From the cell containing the given text, extract its center point as (x, y) coordinate. 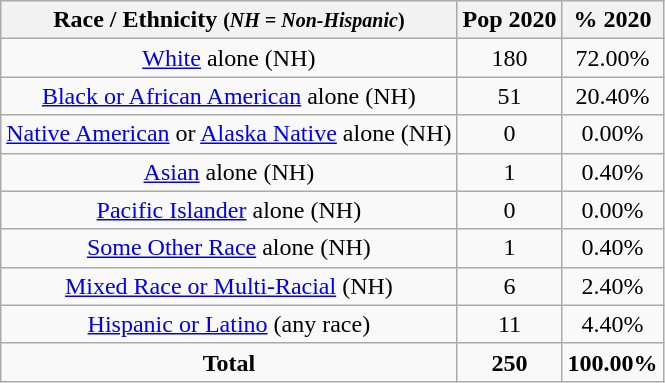
Asian alone (NH) (229, 172)
Some Other Race alone (NH) (229, 248)
Pacific Islander alone (NH) (229, 210)
White alone (NH) (229, 58)
20.40% (612, 96)
250 (510, 362)
6 (510, 286)
Race / Ethnicity (NH = Non-Hispanic) (229, 20)
11 (510, 324)
% 2020 (612, 20)
Mixed Race or Multi-Racial (NH) (229, 286)
Native American or Alaska Native alone (NH) (229, 134)
180 (510, 58)
72.00% (612, 58)
Total (229, 362)
100.00% (612, 362)
Black or African American alone (NH) (229, 96)
2.40% (612, 286)
4.40% (612, 324)
Pop 2020 (510, 20)
Hispanic or Latino (any race) (229, 324)
51 (510, 96)
